Return [x, y] of the center of cell containing provided text 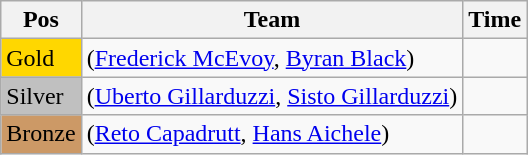
Time [495, 20]
Gold [41, 58]
Silver [41, 96]
(Reto Capadrutt, Hans Aichele) [272, 134]
(Frederick McEvoy, Byran Black) [272, 58]
Team [272, 20]
(Uberto Gillarduzzi, Sisto Gillarduzzi) [272, 96]
Pos [41, 20]
Bronze [41, 134]
